For the text-containing cell, return its midpoint in [x, y] coordinate format. 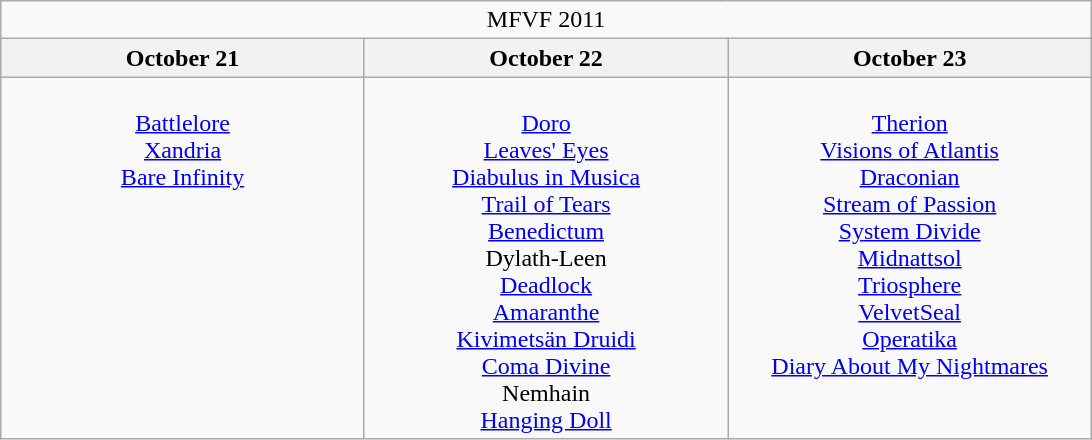
Therion Visions of Atlantis Draconian Stream of Passion System Divide Midnattsol Triosphere VelvetSeal Operatika Diary About My Nightmares [910, 258]
October 21 [183, 58]
Doro Leaves' Eyes Diabulus in Musica Trail of Tears Benedictum Dylath-Leen Deadlock Amaranthe Kivimetsän Druidi Coma Divine Nemhain Hanging Doll [546, 258]
October 23 [910, 58]
October 22 [546, 58]
Battlelore Xandria Bare Infinity [183, 258]
MFVF 2011 [546, 20]
